From the cell containing the given text, extract its center point as [X, Y] coordinate. 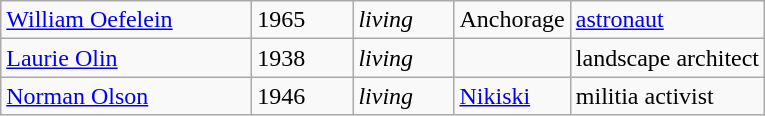
Nikiski [512, 96]
Laurie Olin [126, 58]
astronaut [667, 20]
1965 [302, 20]
Norman Olson [126, 96]
Anchorage [512, 20]
militia activist [667, 96]
1946 [302, 96]
1938 [302, 58]
landscape architect [667, 58]
William Oefelein [126, 20]
